For the text-containing cell, return its midpoint in [X, Y] coordinate format. 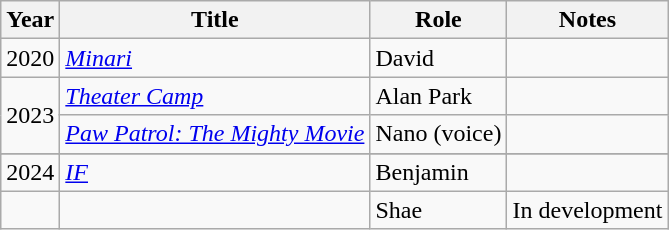
Shae [438, 210]
Alan Park [438, 96]
Paw Patrol: The Mighty Movie [215, 134]
Minari [215, 58]
Role [438, 20]
2024 [30, 172]
2023 [30, 115]
Theater Camp [215, 96]
Notes [588, 20]
Nano (voice) [438, 134]
Title [215, 20]
IF [215, 172]
David [438, 58]
Year [30, 20]
Benjamin [438, 172]
In development [588, 210]
2020 [30, 58]
